Detect which cell encompasses the target text, then output its (x, y) center coordinate. 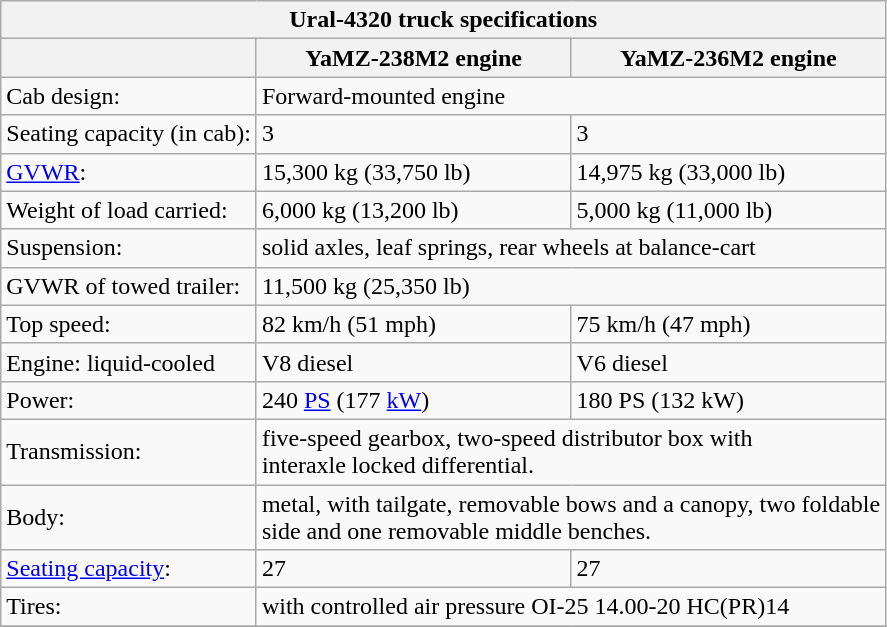
YaMZ-238M2 engine (414, 58)
GVWR: (129, 172)
Power: (129, 400)
Ural-4320 truck specifications (444, 20)
Suspension: (129, 248)
6,000 kg (13,200 lb) (414, 210)
YaMZ-236M2 engine (728, 58)
180 PS (132 kW) (728, 400)
5,000 kg (11,000 lb) (728, 210)
11,500 kg (25,350 lb) (570, 286)
75 km/h (47 mph) (728, 324)
14,975 kg (33,000 lb) (728, 172)
Transmission: (129, 452)
V6 diesel (728, 362)
82 km/h (51 mph) (414, 324)
Top speed: (129, 324)
Body: (129, 516)
Weight of load carried: (129, 210)
Cab design: (129, 96)
Engine: liquid-cooled (129, 362)
GVWR of towed trailer: (129, 286)
Tires: (129, 607)
metal, with tailgate, removable bows and a canopy, two foldable side and one removable middle benches. (570, 516)
five-speed gearbox, two-speed distributor box with interaxle locked differential. (570, 452)
solid axles, leaf springs, rear wheels at balance-cart (570, 248)
V8 diesel (414, 362)
15,300 kg (33,750 lb) (414, 172)
Forward-mounted engine (570, 96)
Seating capacity (in cab): (129, 134)
240 PS (177 kW) (414, 400)
with controlled air pressure OI-25 14.00-20 HC(PR)14 (570, 607)
Seating capacity: (129, 569)
